Return the (x, y) coordinate for the center point of the cell that contains the specified text.  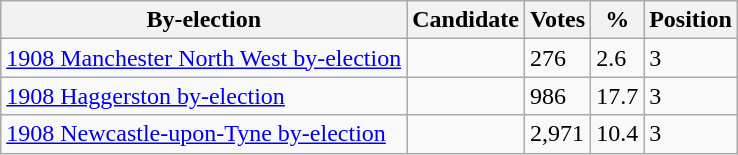
% (618, 20)
Candidate (466, 20)
Position (691, 20)
1908 Newcastle-upon-Tyne by-election (204, 134)
986 (557, 96)
10.4 (618, 134)
1908 Manchester North West by-election (204, 58)
2.6 (618, 58)
By-election (204, 20)
276 (557, 58)
2,971 (557, 134)
Votes (557, 20)
17.7 (618, 96)
1908 Haggerston by-election (204, 96)
